Provide the (x, y) coordinate of the cell's center where the given text is located.  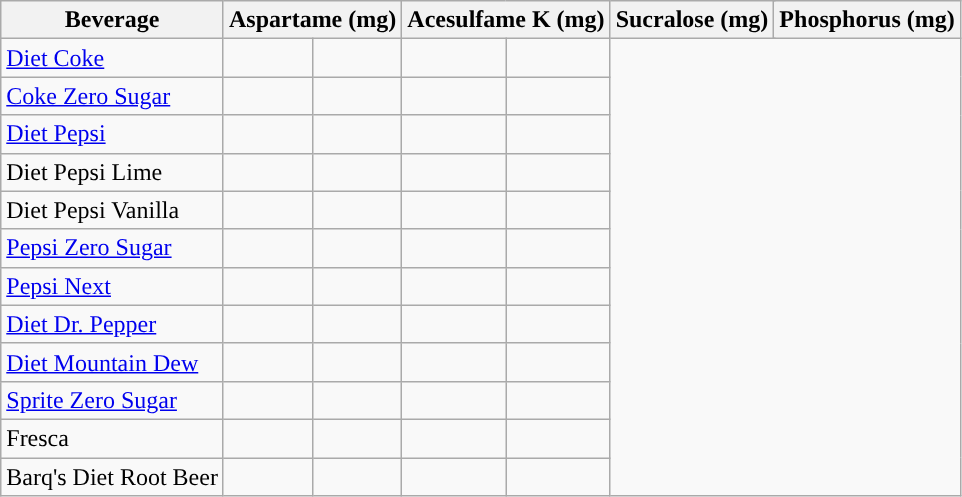
Diet Pepsi Vanilla (112, 210)
Diet Pepsi Lime (112, 172)
Diet Mountain Dew (112, 362)
Sprite Zero Sugar (112, 400)
Acesulfame K (mg) (506, 20)
Fresca (112, 438)
Coke Zero Sugar (112, 96)
Phosphorus (mg) (867, 20)
Pepsi Zero Sugar (112, 248)
Sucralose (mg) (692, 20)
Barq's Diet Root Beer (112, 477)
Aspartame (mg) (312, 20)
Diet Coke (112, 58)
Diet Dr. Pepper (112, 324)
Pepsi Next (112, 286)
Diet Pepsi (112, 134)
Beverage (112, 20)
